Capture the cell that displays the provided text and extract its [X, Y] central coordinate. 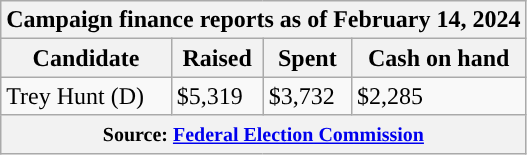
$3,732 [307, 96]
$5,319 [217, 96]
$2,285 [438, 96]
Candidate [86, 58]
Trey Hunt (D) [86, 96]
Campaign finance reports as of February 14, 2024 [264, 20]
Raised [217, 58]
Source: Federal Election Commission [264, 134]
Spent [307, 58]
Cash on hand [438, 58]
